Determine the [X, Y] coordinate at the center of the cell enclosing the given text.  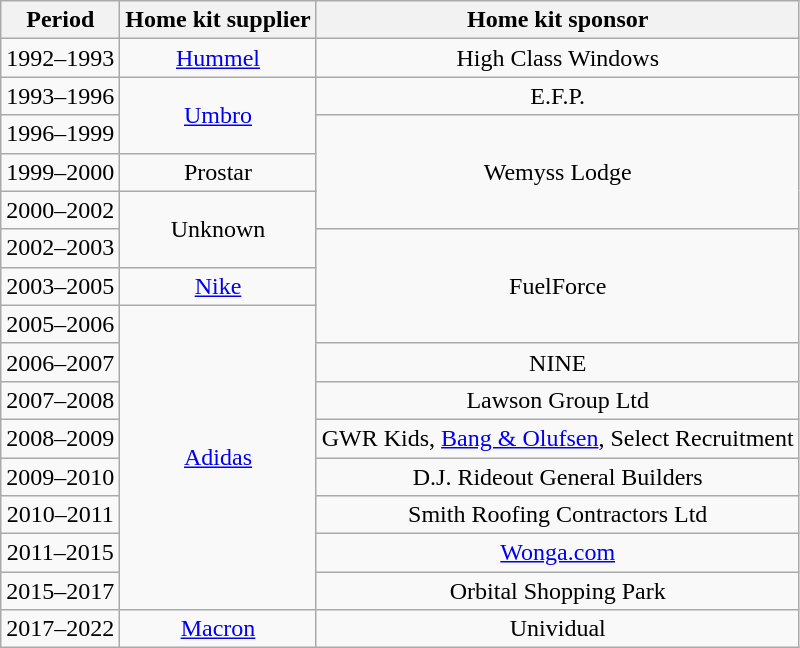
Home kit supplier [218, 20]
FuelForce [558, 286]
Umbro [218, 115]
2000–2002 [60, 210]
2005–2006 [60, 324]
Wemyss Lodge [558, 172]
2011–2015 [60, 553]
NINE [558, 362]
Orbital Shopping Park [558, 591]
Prostar [218, 172]
2010–2011 [60, 515]
Unknown [218, 229]
Smith Roofing Contractors Ltd [558, 515]
GWR Kids, Bang & Olufsen, Select Recruitment [558, 438]
2017–2022 [60, 629]
2002–2003 [60, 248]
2006–2007 [60, 362]
Macron [218, 629]
Unividual [558, 629]
2003–2005 [60, 286]
Lawson Group Ltd [558, 400]
1993–1996 [60, 96]
Hummel [218, 58]
2009–2010 [60, 477]
1992–1993 [60, 58]
1999–2000 [60, 172]
Adidas [218, 457]
2015–2017 [60, 591]
Home kit sponsor [558, 20]
E.F.P. [558, 96]
1996–1999 [60, 134]
Period [60, 20]
Nike [218, 286]
2008–2009 [60, 438]
2007–2008 [60, 400]
Wonga.com [558, 553]
High Class Windows [558, 58]
D.J. Rideout General Builders [558, 477]
